Return (x, y) of the center of cell containing provided text 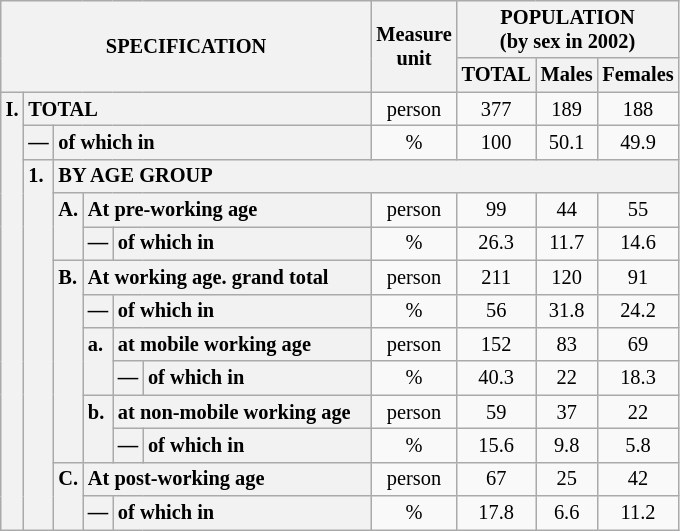
14.6 (638, 243)
1. (38, 344)
11.7 (567, 243)
24.2 (638, 311)
91 (638, 277)
A. (68, 226)
152 (496, 344)
at mobile working age (242, 344)
Males (567, 75)
59 (496, 412)
44 (567, 210)
15.6 (496, 445)
At working age. grand total (227, 277)
SPECIFICATION (186, 46)
I. (12, 311)
50.1 (567, 142)
67 (496, 479)
b. (98, 428)
at non-mobile working age (242, 412)
100 (496, 142)
99 (496, 210)
188 (638, 109)
C. (68, 496)
55 (638, 210)
211 (496, 277)
26.3 (496, 243)
42 (638, 479)
Females (638, 75)
18.3 (638, 378)
11.2 (638, 513)
5.8 (638, 445)
83 (567, 344)
a. (98, 360)
B. (68, 361)
25 (567, 479)
120 (567, 277)
At post-working age (227, 479)
377 (496, 109)
6.6 (567, 513)
69 (638, 344)
189 (567, 109)
56 (496, 311)
37 (567, 412)
POPULATION (by sex in 2002) (568, 29)
Measure unit (414, 46)
At pre-working age (227, 210)
17.8 (496, 513)
9.8 (567, 445)
BY AGE GROUP (366, 176)
40.3 (496, 378)
49.9 (638, 142)
31.8 (567, 311)
